Pinpoint the cell where the given text exists, returning its (x, y) midpoint coordinate. 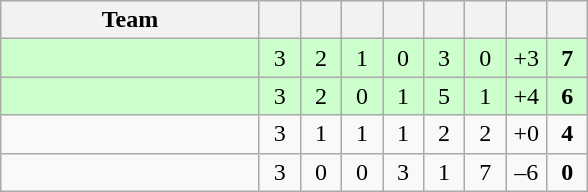
6 (568, 96)
Team (130, 20)
+4 (526, 96)
–6 (526, 172)
5 (444, 96)
+3 (526, 58)
+0 (526, 134)
4 (568, 134)
